Locate the cell with the specified text and output its (x, y) center coordinate. 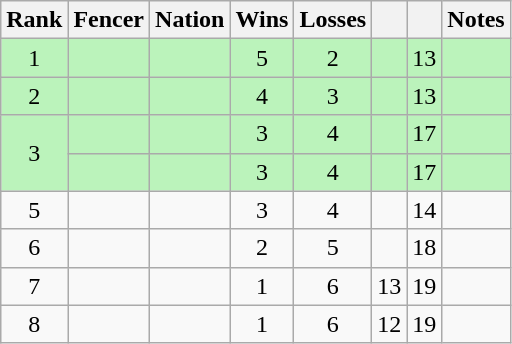
18 (424, 248)
14 (424, 210)
Losses (333, 20)
Fencer (109, 20)
Wins (262, 20)
12 (390, 324)
8 (34, 324)
Nation (190, 20)
Notes (476, 20)
7 (34, 286)
Rank (34, 20)
